Return [x, y] of the center of cell containing provided text 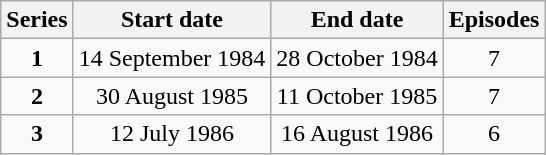
End date [357, 20]
Series [37, 20]
12 July 1986 [172, 134]
16 August 1986 [357, 134]
3 [37, 134]
30 August 1985 [172, 96]
28 October 1984 [357, 58]
11 October 1985 [357, 96]
Episodes [494, 20]
1 [37, 58]
14 September 1984 [172, 58]
2 [37, 96]
6 [494, 134]
Start date [172, 20]
